Identify which cell holds the provided text, then report its (X, Y) central coordinate. 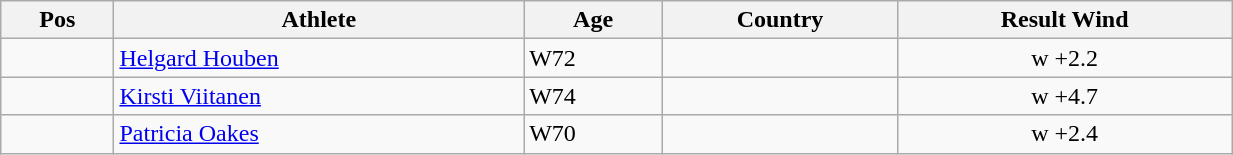
Country (780, 20)
w +4.7 (1065, 96)
W70 (594, 134)
Patricia Oakes (319, 134)
Helgard Houben (319, 58)
w +2.4 (1065, 134)
W72 (594, 58)
Kirsti Viitanen (319, 96)
W74 (594, 96)
Age (594, 20)
Pos (58, 20)
w +2.2 (1065, 58)
Result Wind (1065, 20)
Athlete (319, 20)
